Locate the cell with the specified text and output its (x, y) center coordinate. 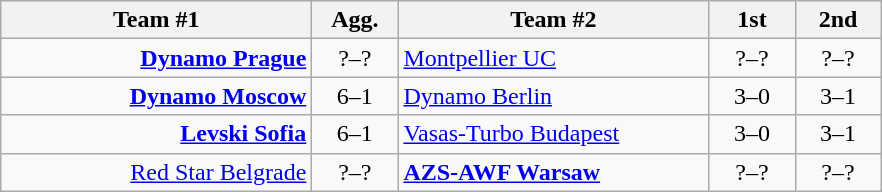
Dynamo Berlin (554, 96)
Levski Sofia (156, 134)
1st (752, 20)
Vasas-Turbo Budapest (554, 134)
Team #1 (156, 20)
Dynamo Prague (156, 58)
Team #2 (554, 20)
Dynamo Moscow (156, 96)
Red Star Belgrade (156, 172)
AZS-AWF Warsaw (554, 172)
Montpellier UC (554, 58)
Agg. (355, 20)
2nd (838, 20)
